Scan for the cell matching the given text and deliver its [x, y] coordinate at center. 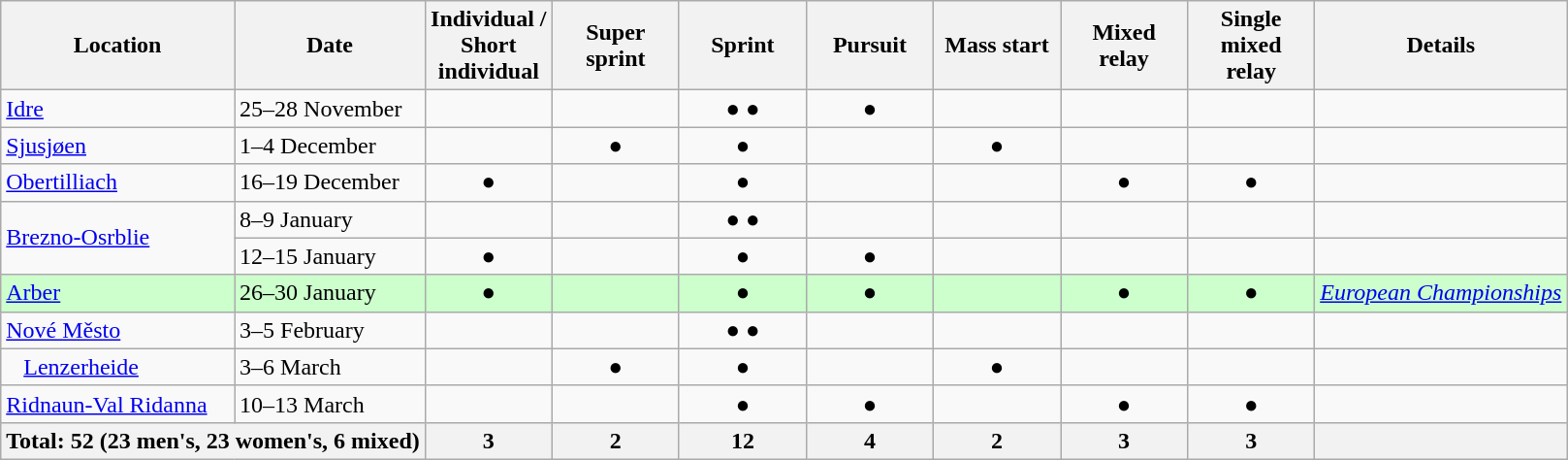
Nové Město [118, 330]
Details [1441, 46]
3–5 February [330, 330]
Date [330, 46]
Arber [118, 293]
8–9 January [330, 219]
Ridnaun-Val Ridanna [118, 404]
Pursuit [869, 46]
1–4 December [330, 146]
Location [118, 46]
Mass start [997, 46]
Mixedrelay [1125, 46]
Singlemixed relay [1251, 46]
Obertilliach [118, 182]
Individual /Short individual [489, 46]
26–30 January [330, 293]
4 [869, 441]
Lenzerheide [118, 367]
Supersprint [615, 46]
10–13 March [330, 404]
European Championships [1441, 293]
25–28 November [330, 109]
12 [743, 441]
Brezno-Osrblie [118, 238]
Total: 52 (23 men's, 23 women's, 6 mixed) [213, 441]
Idre [118, 109]
Sprint [743, 46]
12–15 January [330, 256]
Sjusjøen [118, 146]
16–19 December [330, 182]
3–6 March [330, 367]
